Return the [X, Y] coordinate for the center point of the cell that contains the specified text.  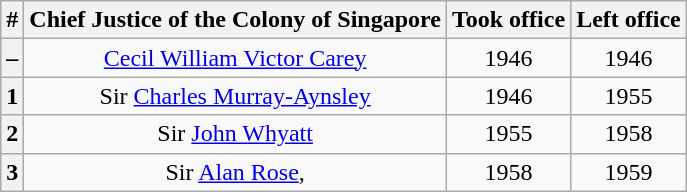
1 [12, 96]
# [12, 20]
Cecil William Victor Carey [236, 58]
Sir Charles Murray-Aynsley [236, 96]
Chief Justice of the Colony of Singapore [236, 20]
Left office [629, 20]
3 [12, 172]
Sir John Whyatt [236, 134]
1959 [629, 172]
2 [12, 134]
Took office [508, 20]
– [12, 58]
Sir Alan Rose, [236, 172]
